Search for the cell housing the specified text and yield its (X, Y) center coordinate. 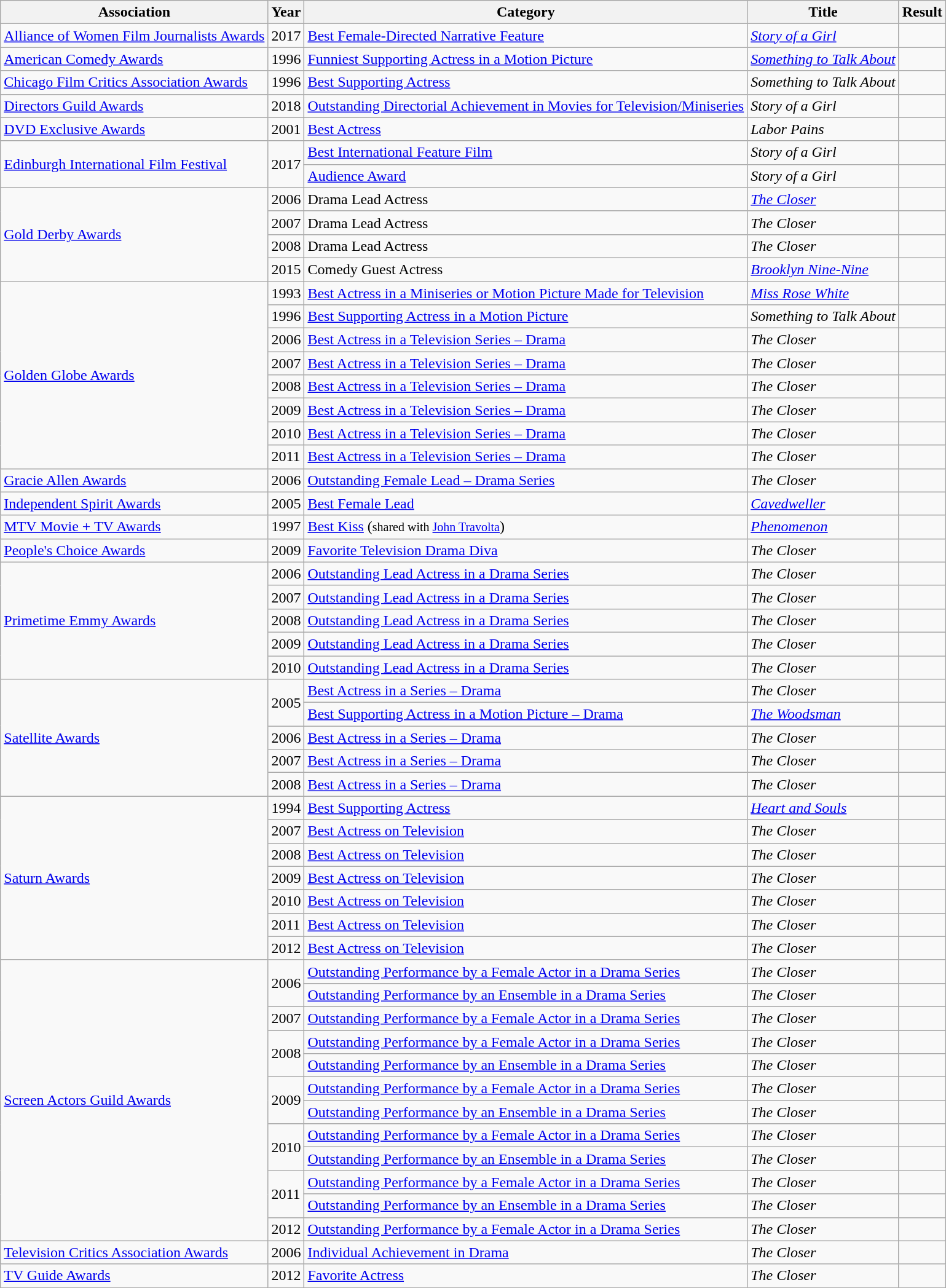
Comedy Guest Actress (526, 269)
American Comedy Awards (134, 59)
Result (922, 12)
Heart and Souls (823, 808)
DVD Exclusive Awards (134, 129)
Brooklyn Nine-Nine (823, 269)
Miss Rose White (823, 293)
MTV Movie + TV Awards (134, 527)
Satellite Awards (134, 738)
Outstanding Directorial Achievement in Movies for Television/Miniseries (526, 106)
1994 (286, 808)
Gold Derby Awards (134, 234)
Labor Pains (823, 129)
People's Choice Awards (134, 550)
Saturn Awards (134, 878)
Favorite Actress (526, 1276)
Best International Feature Film (526, 152)
Year (286, 12)
Individual Achievement in Drama (526, 1252)
Alliance of Women Film Journalists Awards (134, 36)
Audience Award (526, 176)
Primetime Emmy Awards (134, 620)
Funniest Supporting Actress in a Motion Picture (526, 59)
Screen Actors Guild Awards (134, 1100)
Best Actress (526, 129)
Best Actress in a Miniseries or Motion Picture Made for Television (526, 293)
2018 (286, 106)
Cavedweller (823, 504)
Phenomenon (823, 527)
Chicago Film Critics Association Awards (134, 82)
1993 (286, 293)
Television Critics Association Awards (134, 1252)
2001 (286, 129)
Title (823, 12)
Golden Globe Awards (134, 375)
Category (526, 12)
Directors Guild Awards (134, 106)
1997 (286, 527)
Edinburgh International Film Festival (134, 164)
Independent Spirit Awards (134, 504)
The Woodsman (823, 714)
TV Guide Awards (134, 1276)
Best Supporting Actress in a Motion Picture (526, 317)
Association (134, 12)
Gracie Allen Awards (134, 480)
Favorite Television Drama Diva (526, 550)
Best Female Lead (526, 504)
2015 (286, 269)
Best Supporting Actress in a Motion Picture – Drama (526, 714)
Best Female-Directed Narrative Feature (526, 36)
Outstanding Female Lead – Drama Series (526, 480)
Best Kiss (shared with John Travolta) (526, 527)
